Return [x, y] of the center of cell containing provided text 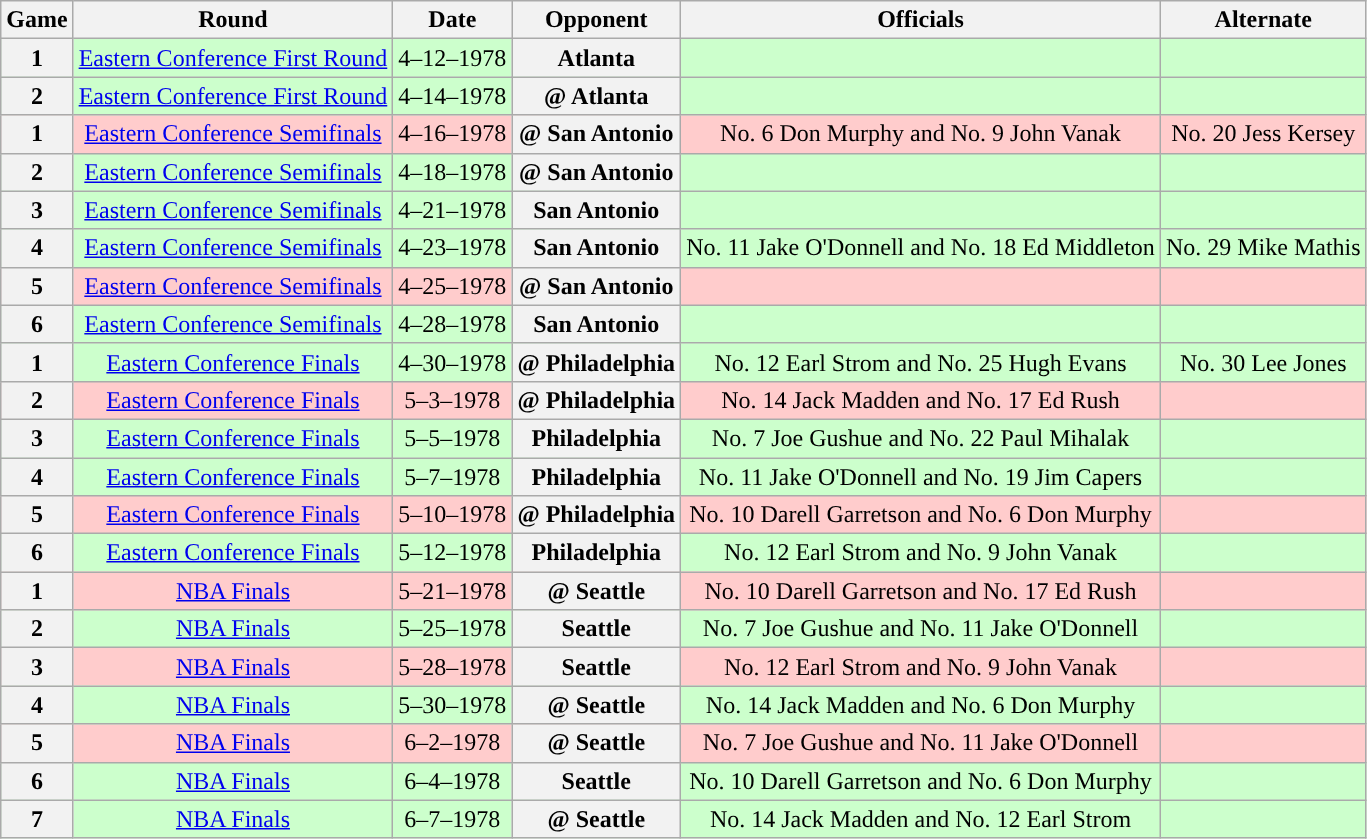
4–25–1978 [452, 286]
5–12–1978 [452, 553]
No. 14 Jack Madden and No. 17 Ed Rush [921, 400]
5–7–1978 [452, 477]
6–4–1978 [452, 781]
4–14–1978 [452, 96]
5–10–1978 [452, 515]
Opponent [596, 20]
No. 12 Earl Strom and No. 25 Hugh Evans [921, 362]
7 [37, 819]
6–7–1978 [452, 819]
5–5–1978 [452, 438]
4–16–1978 [452, 134]
No. 14 Jack Madden and No. 6 Don Murphy [921, 705]
Officials [921, 20]
Round [233, 20]
Game [37, 20]
No. 20 Jess Kersey [1263, 134]
No. 6 Don Murphy and No. 9 John Vanak [921, 134]
5–25–1978 [452, 629]
Alternate [1263, 20]
No. 30 Lee Jones [1263, 362]
No. 7 Joe Gushue and No. 22 Paul Mihalak [921, 438]
No. 11 Jake O'Donnell and No. 19 Jim Capers [921, 477]
5–30–1978 [452, 705]
4–18–1978 [452, 172]
No. 14 Jack Madden and No. 12 Earl Strom [921, 819]
4–23–1978 [452, 248]
No. 10 Darell Garretson and No. 17 Ed Rush [921, 591]
Atlanta [596, 58]
Date [452, 20]
No. 11 Jake O'Donnell and No. 18 Ed Middleton [921, 248]
5–21–1978 [452, 591]
4–12–1978 [452, 58]
4–21–1978 [452, 210]
4–28–1978 [452, 324]
6–2–1978 [452, 743]
4–30–1978 [452, 362]
@ Atlanta [596, 96]
No. 29 Mike Mathis [1263, 248]
5–28–1978 [452, 667]
5–3–1978 [452, 400]
